Extract the [X, Y] coordinate from the center of the cell holding the provided text.  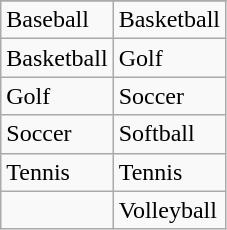
Volleyball [169, 210]
Softball [169, 134]
Baseball [57, 20]
